Determine the [X, Y] coordinate at the center of the cell enclosing the given text.  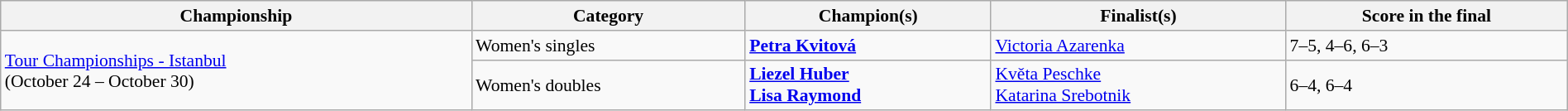
Championship [237, 16]
Květa Peschke Katarina Srebotnik [1138, 84]
Finalist(s) [1138, 16]
7–5, 4–6, 6–3 [1427, 46]
Petra Kvitová [868, 46]
Champion(s) [868, 16]
Women's doubles [609, 84]
Liezel Huber Lisa Raymond [868, 84]
Victoria Azarenka [1138, 46]
Tour Championships - Istanbul(October 24 – October 30) [237, 71]
6–4, 6–4 [1427, 84]
Score in the final [1427, 16]
Category [609, 16]
Women's singles [609, 46]
